Pinpoint the cell where the given text exists, returning its [X, Y] midpoint coordinate. 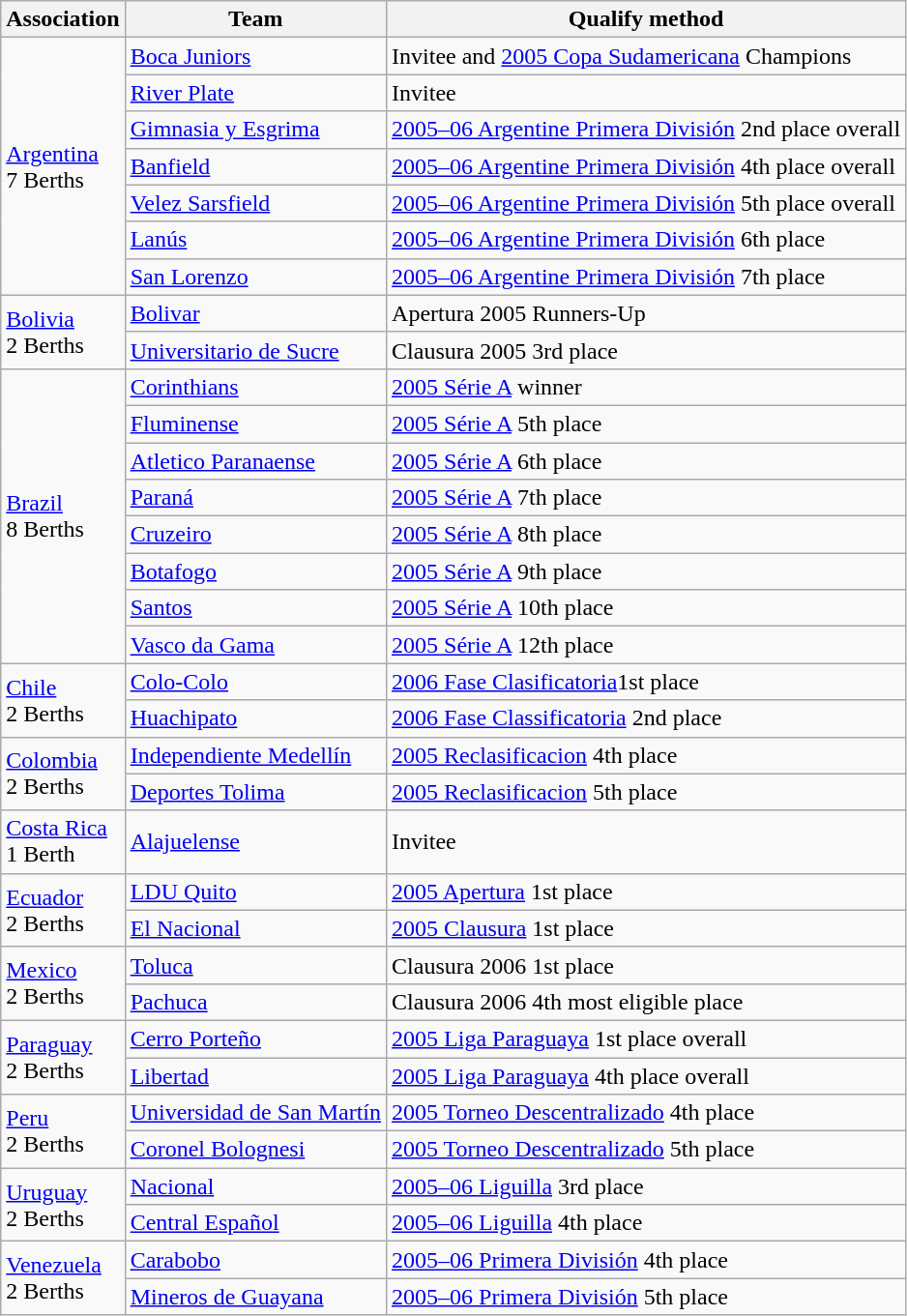
Invitee and 2005 Copa Sudamericana Champions [646, 56]
Chile2 Berths [63, 700]
2005–06 Liguilla 4th place [646, 1223]
Venezuela2 Berths [63, 1278]
Velez Sarsfield [255, 203]
2005–06 Argentine Primera División 5th place overall [646, 203]
2005–06 Argentine Primera División 6th place [646, 240]
2005 Série A 12th place [646, 645]
Association [63, 19]
Paraguay2 Berths [63, 1057]
Fluminense [255, 424]
2005 Reclasificacion 4th place [646, 755]
Gimnasia y Esgrima [255, 130]
2005 Liga Paraguaya 1st place overall [646, 1038]
Pachuca [255, 1002]
Peru2 Berths [63, 1131]
Coronel Bolognesi [255, 1150]
2005 Clausura 1st place [646, 928]
Clausura 2006 1st place [646, 965]
2006 Fase Clasificatoria1st place [646, 682]
2005–06 Argentine Primera División 7th place [646, 277]
Ecuador2 Berths [63, 910]
Boca Juniors [255, 56]
Clausura 2005 3rd place [646, 350]
2005–06 Primera División 5th place [646, 1297]
2005 Série A 10th place [646, 608]
Botafogo [255, 571]
Bolivar [255, 313]
2005 Torneo Descentralizado 4th place [646, 1113]
San Lorenzo [255, 277]
2005 Reclasificacion 5th place [646, 792]
LDU Quito [255, 892]
Carabobo [255, 1260]
2005 Série A 8th place [646, 535]
Nacional [255, 1186]
Team [255, 19]
2005–06 Argentine Primera División 2nd place overall [646, 130]
Libertad [255, 1076]
2005 Série A 5th place [646, 424]
River Plate [255, 93]
Deportes Tolima [255, 792]
Brazil8 Berths [63, 515]
Vasco da Gama [255, 645]
2005–06 Primera División 4th place [646, 1260]
2005 Série A 6th place [646, 461]
Cruzeiro [255, 535]
Central Español [255, 1223]
Bolivia2 Berths [63, 332]
Atletico Paranaense [255, 461]
Universidad de San Martín [255, 1113]
Lanús [255, 240]
Paraná [255, 498]
2005 Série A winner [646, 387]
Mineros de Guayana [255, 1297]
El Nacional [255, 928]
Costa Rica1 Berth [63, 841]
2006 Fase Classificatoria 2nd place [646, 718]
2005 Série A 7th place [646, 498]
Alajuelense [255, 841]
Corinthians [255, 387]
Huachipato [255, 718]
2005–06 Argentine Primera División 4th place overall [646, 166]
Colo-Colo [255, 682]
2005 Liga Paraguaya 4th place overall [646, 1076]
Colombia2 Berths [63, 774]
Qualify method [646, 19]
Mexico2 Berths [63, 983]
2005 Apertura 1st place [646, 892]
Clausura 2006 4th most eligible place [646, 1002]
2005–06 Liguilla 3rd place [646, 1186]
Argentina7 Berths [63, 166]
Cerro Porteño [255, 1038]
2005 Torneo Descentralizado 5th place [646, 1150]
Universitario de Sucre [255, 350]
Independiente Medellín [255, 755]
Santos [255, 608]
Toluca [255, 965]
Banfield [255, 166]
2005 Série A 9th place [646, 571]
Apertura 2005 Runners-Up [646, 313]
Uruguay2 Berths [63, 1205]
